Determine the [x, y] coordinate at the center of the cell enclosing the given text.  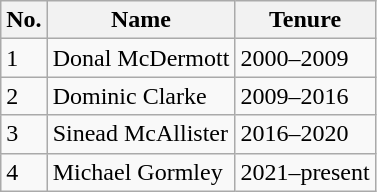
3 [24, 134]
2009–2016 [305, 96]
Michael Gormley [141, 172]
2 [24, 96]
Tenure [305, 20]
2016–2020 [305, 134]
2000–2009 [305, 58]
1 [24, 58]
Donal McDermott [141, 58]
2021–present [305, 172]
Name [141, 20]
Dominic Clarke [141, 96]
No. [24, 20]
Sinead McAllister [141, 134]
4 [24, 172]
